Provide the (x, y) coordinate of the cell's center where the given text is located.  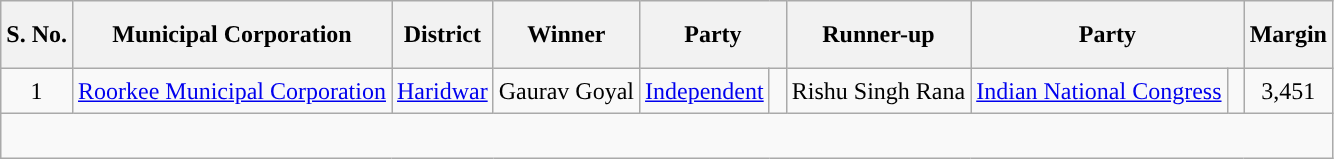
Independent (705, 90)
Rishu Singh Rana (878, 90)
Roorkee Municipal Corporation (232, 90)
Indian National Congress (1099, 90)
Runner-up (878, 35)
Haridwar (443, 90)
District (443, 35)
Winner (566, 35)
Gaurav Goyal (566, 90)
1 (37, 90)
Margin (1288, 35)
S. No. (37, 35)
Municipal Corporation (232, 35)
3,451 (1288, 90)
